Provide the (x, y) coordinate of the cell's center where the given text is located.  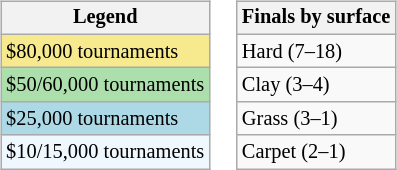
Finals by surface (316, 18)
$10/15,000 tournaments (105, 152)
Grass (3–1) (316, 119)
$80,000 tournaments (105, 51)
Legend (105, 18)
Hard (7–18) (316, 51)
Carpet (2–1) (316, 152)
$25,000 tournaments (105, 119)
$50/60,000 tournaments (105, 85)
Clay (3–4) (316, 85)
